Capture the cell that displays the provided text and extract its (X, Y) central coordinate. 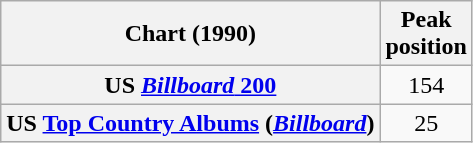
Chart (1990) (190, 34)
154 (426, 85)
25 (426, 123)
Peak position (426, 34)
US Top Country Albums (Billboard) (190, 123)
US Billboard 200 (190, 85)
